Detect which cell encompasses the target text, then output its [x, y] center coordinate. 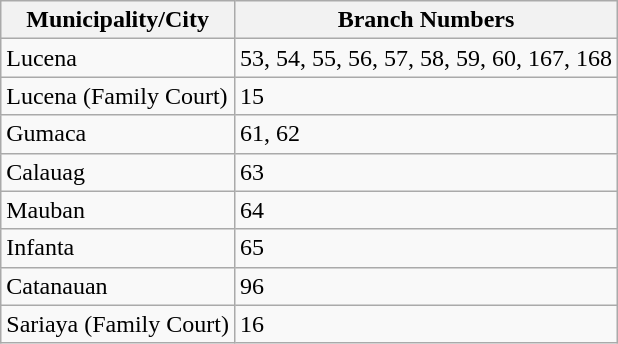
Lucena [118, 58]
Infanta [118, 248]
Catanauan [118, 286]
Sariaya (Family Court) [118, 324]
Mauban [118, 210]
61, 62 [426, 134]
Branch Numbers [426, 20]
Lucena (Family Court) [118, 96]
63 [426, 172]
96 [426, 286]
64 [426, 210]
Municipality/City [118, 20]
16 [426, 324]
53, 54, 55, 56, 57, 58, 59, 60, 167, 168 [426, 58]
Gumaca [118, 134]
65 [426, 248]
Calauag [118, 172]
15 [426, 96]
